Scan for the cell matching the given text and deliver its [X, Y] coordinate at center. 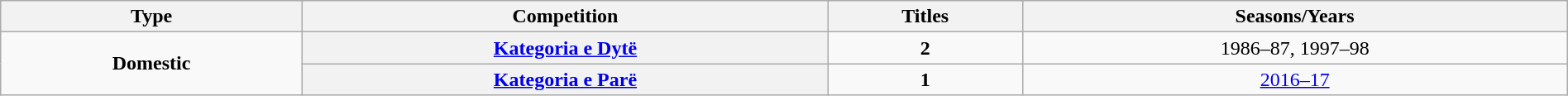
Kategoria e Dytë [565, 48]
Seasons/Years [1295, 17]
1986–87, 1997–98 [1295, 48]
Kategoria e Parë [565, 79]
2016–17 [1295, 79]
Competition [565, 17]
1 [925, 79]
2 [925, 48]
Type [152, 17]
Titles [925, 17]
Domestic [152, 64]
